Identify which cell holds the provided text, then report its [X, Y] central coordinate. 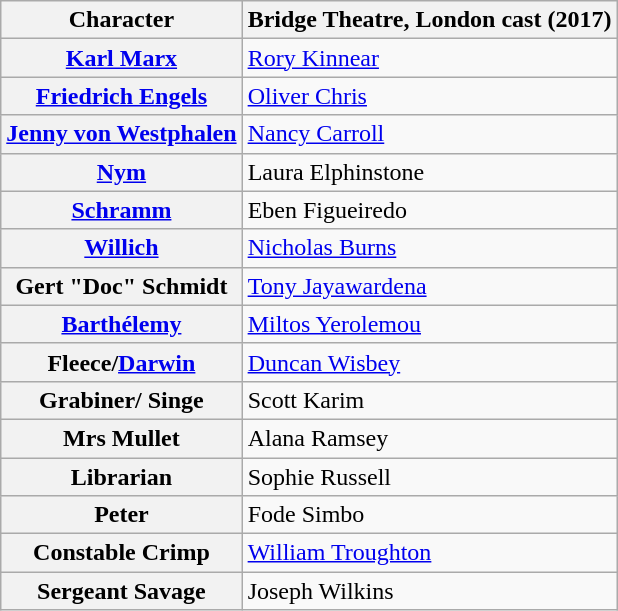
Rory Kinnear [430, 58]
Schramm [122, 210]
Oliver Chris [430, 96]
Gert "Doc" Schmidt [122, 286]
Miltos Yerolemou [430, 324]
Duncan Wisbey [430, 362]
Eben Figueiredo [430, 210]
Nym [122, 172]
Character [122, 20]
Willich [122, 248]
Sergeant Savage [122, 591]
Nancy Carroll [430, 134]
Fleece/Darwin [122, 362]
Karl Marx [122, 58]
Mrs Mullet [122, 438]
Laura Elphinstone [430, 172]
Joseph Wilkins [430, 591]
Jenny von Westphalen [122, 134]
Peter [122, 515]
Barthélemy [122, 324]
Librarian [122, 477]
Bridge Theatre, London cast (2017) [430, 20]
Tony Jayawardena [430, 286]
Nicholas Burns [430, 248]
Alana Ramsey [430, 438]
Friedrich Engels [122, 96]
Scott Karim [430, 400]
Sophie Russell [430, 477]
Grabiner/ Singe [122, 400]
Constable Crimp [122, 553]
William Troughton [430, 553]
Fode Simbo [430, 515]
